Detect which cell encompasses the target text, then output its (x, y) center coordinate. 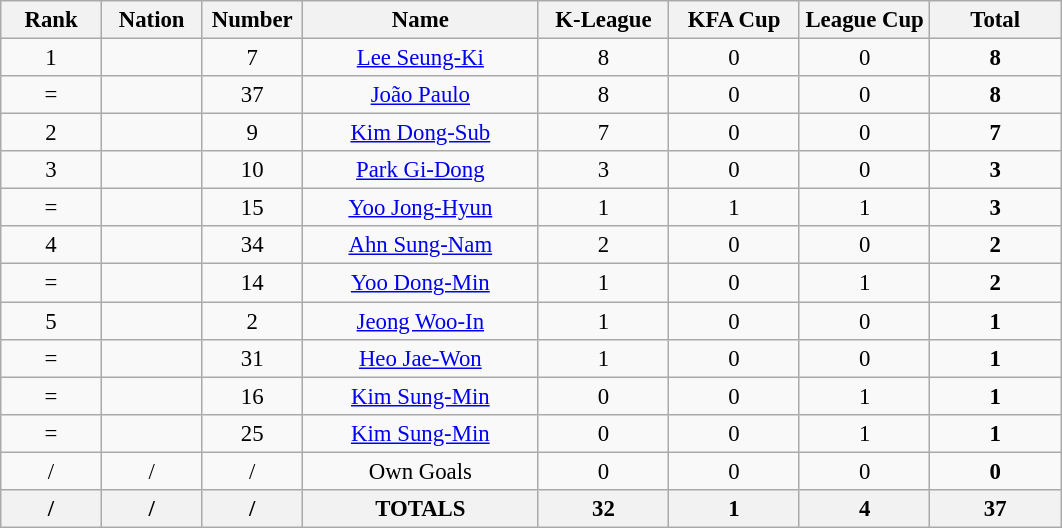
Number (252, 20)
João Paulo (421, 95)
10 (252, 170)
32 (604, 509)
Park Gi-Dong (421, 170)
Nation (152, 20)
TOTALS (421, 509)
31 (252, 358)
Own Goals (421, 471)
Name (421, 20)
League Cup (864, 20)
Yoo Dong-Min (421, 283)
34 (252, 245)
Heo Jae-Won (421, 358)
Total (996, 20)
Ahn Sung-Nam (421, 245)
Lee Seung-Ki (421, 58)
Kim Dong-Sub (421, 133)
16 (252, 396)
25 (252, 433)
9 (252, 133)
Rank (52, 20)
14 (252, 283)
15 (252, 208)
Jeong Woo-In (421, 321)
KFA Cup (734, 20)
K-League (604, 20)
Yoo Jong-Hyun (421, 208)
5 (52, 321)
